Identify which cell holds the provided text, then report its (x, y) central coordinate. 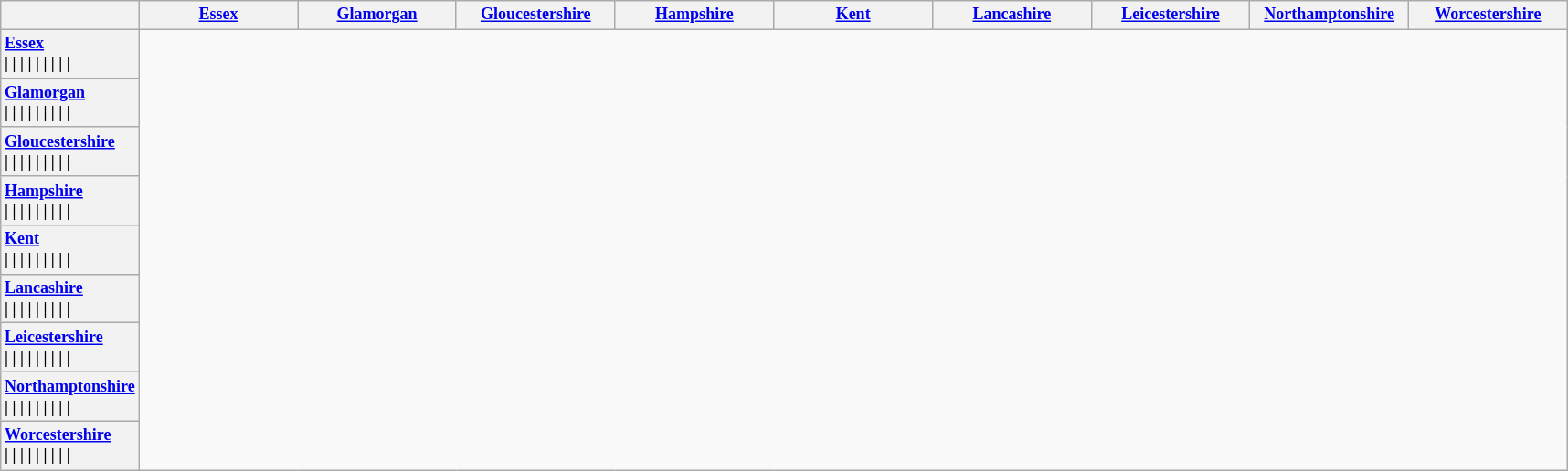
Northamptonshire | | | | | | | | | (69, 397)
Leicestershire (1171, 15)
Glamorgan (377, 15)
Kent (853, 15)
Gloucestershire | | | | | | | | | (69, 152)
Lancashire (1012, 15)
Kent | | | | | | | | | (69, 250)
Northamptonshire (1330, 15)
Essex | | | | | | | | | (69, 54)
Lancashire | | | | | | | | | (69, 298)
Hampshire | | | | | | | | | (69, 201)
Leicestershire | | | | | | | | | (69, 348)
Gloucestershire (535, 15)
Essex (218, 15)
Worcestershire | | | | | | | | | (69, 445)
Worcestershire (1488, 15)
Glamorgan | | | | | | | | | (69, 103)
Hampshire (694, 15)
